From the cell containing the given text, extract its center point as (x, y) coordinate. 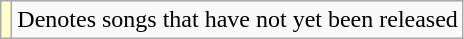
Denotes songs that have not yet been released (238, 20)
